Find where the given text appears and provide that cell's center as [X, Y] coordinate. 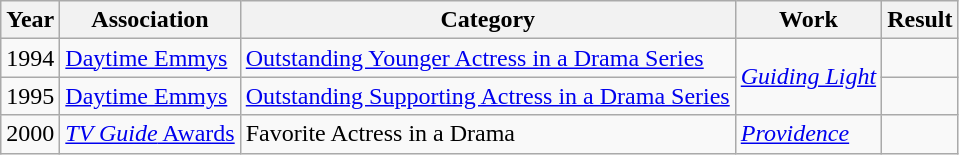
TV Guide Awards [150, 134]
Category [488, 20]
Providence [808, 134]
Guiding Light [808, 77]
Year [30, 20]
Result [920, 20]
Favorite Actress in a Drama [488, 134]
Association [150, 20]
Outstanding Younger Actress in a Drama Series [488, 58]
1995 [30, 96]
Outstanding Supporting Actress in a Drama Series [488, 96]
1994 [30, 58]
Work [808, 20]
2000 [30, 134]
